From the cell containing the given text, extract its center point as [X, Y] coordinate. 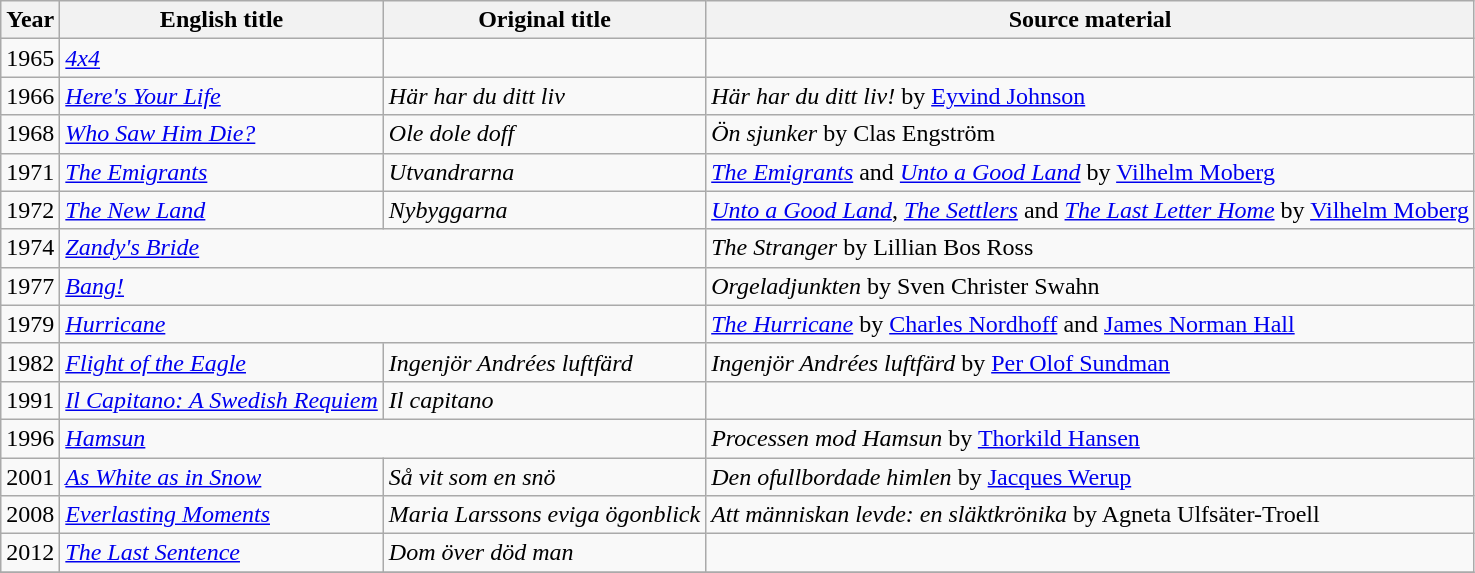
The Hurricane by Charles Nordhoff and James Norman Hall [1090, 324]
The Emigrants [222, 172]
Den ofullbordade himlen by Jacques Werup [1090, 477]
Here's Your Life [222, 96]
Il capitano [544, 400]
Unto a Good Land, The Settlers and The Last Letter Home by Vilhelm Moberg [1090, 210]
Bang! [383, 286]
Hamsun [383, 438]
As White as in Snow [222, 477]
4x4 [222, 58]
1979 [30, 324]
Ole dole doff [544, 134]
1971 [30, 172]
Orgeladjunkten by Sven Christer Swahn [1090, 286]
2008 [30, 515]
Who Saw Him Die? [222, 134]
Year [30, 20]
Hurricane [383, 324]
Här har du ditt liv [544, 96]
1982 [30, 362]
The New Land [222, 210]
Nybyggarna [544, 210]
Everlasting Moments [222, 515]
The Emigrants and Unto a Good Land by Vilhelm Moberg [1090, 172]
Så vit som en snö [544, 477]
Source material [1090, 20]
1977 [30, 286]
1996 [30, 438]
The Last Sentence [222, 553]
1965 [30, 58]
2012 [30, 553]
Dom över död man [544, 553]
English title [222, 20]
Maria Larssons eviga ögonblick [544, 515]
Flight of the Eagle [222, 362]
Ön sjunker by Clas Engström [1090, 134]
Zandy's Bride [383, 248]
2001 [30, 477]
Här har du ditt liv! by Eyvind Johnson [1090, 96]
Processen mod Hamsun by Thorkild Hansen [1090, 438]
Utvandrarna [544, 172]
The Stranger by Lillian Bos Ross [1090, 248]
1968 [30, 134]
Att människan levde: en släktkrönika by Agneta Ulfsäter-Troell [1090, 515]
1972 [30, 210]
1974 [30, 248]
Ingenjör Andrées luftfärd [544, 362]
Il Capitano: A Swedish Requiem [222, 400]
1991 [30, 400]
Ingenjör Andrées luftfärd by Per Olof Sundman [1090, 362]
Original title [544, 20]
1966 [30, 96]
